Detect which cell encompasses the target text, then output its [X, Y] center coordinate. 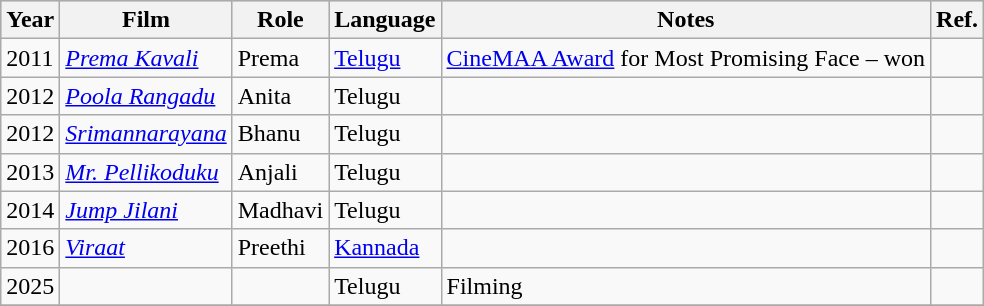
Jump Jilani [146, 210]
Mr. Pellikoduku [146, 172]
Role [280, 20]
2025 [30, 286]
Notes [686, 20]
Prema Kavali [146, 58]
Anjali [280, 172]
Viraat [146, 248]
Filming [686, 286]
CineMAA Award for Most Promising Face – won [686, 58]
Kannada [385, 248]
2014 [30, 210]
Bhanu [280, 134]
Srimannarayana [146, 134]
2013 [30, 172]
Year [30, 20]
Anita [280, 96]
Preethi [280, 248]
Language [385, 20]
Madhavi [280, 210]
Film [146, 20]
Ref. [958, 20]
2016 [30, 248]
2011 [30, 58]
Prema [280, 58]
Poola Rangadu [146, 96]
